Scan for the cell matching the given text and deliver its (x, y) coordinate at center. 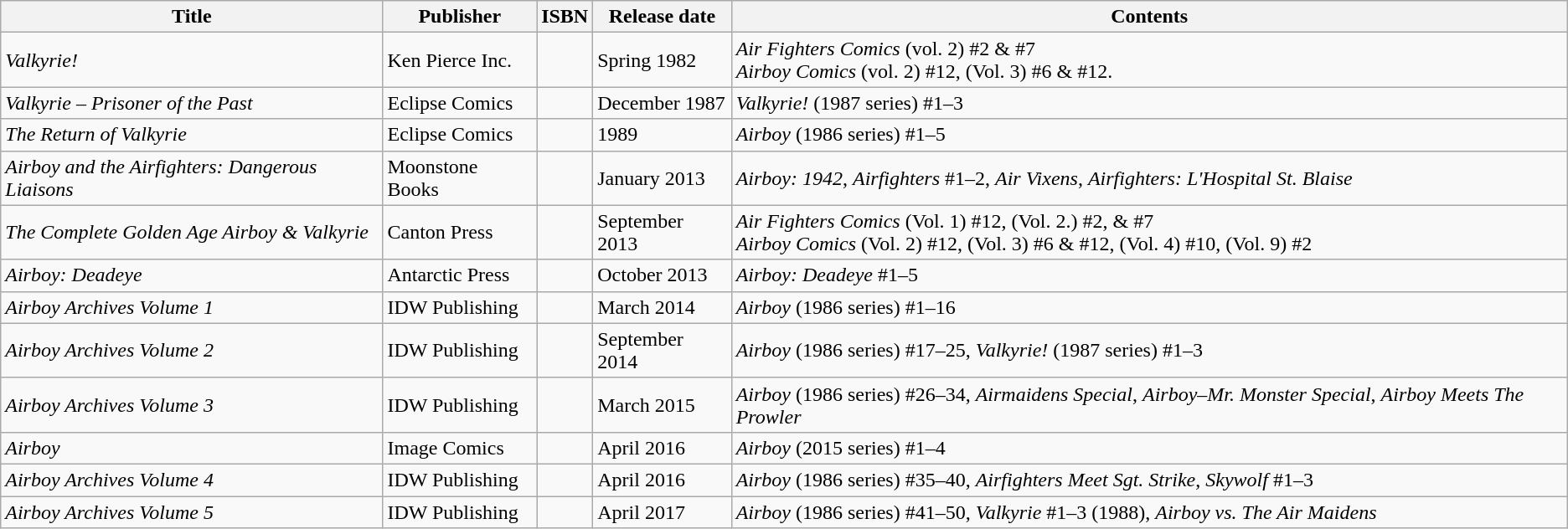
1989 (662, 135)
September 2013 (662, 233)
Publisher (460, 17)
December 1987 (662, 103)
Valkyrie! (192, 60)
March 2014 (662, 307)
ISBN (565, 17)
Antarctic Press (460, 275)
Airboy (1986 series) #1–16 (1149, 307)
April 2017 (662, 511)
Airboy (1986 series) #17–25, Valkyrie! (1987 series) #1–3 (1149, 350)
Airboy and the Airfighters: Dangerous Liaisons (192, 177)
Release date (662, 17)
October 2013 (662, 275)
Airboy: Deadeye (192, 275)
Canton Press (460, 233)
Airboy: Deadeye #1–5 (1149, 275)
Airboy (2015 series) #1–4 (1149, 448)
Spring 1982 (662, 60)
Airboy Archives Volume 1 (192, 307)
Airboy Archives Volume 2 (192, 350)
September 2014 (662, 350)
Contents (1149, 17)
Airboy (1986 series) #26–34, Airmaidens Special, Airboy–Mr. Monster Special, Airboy Meets The Prowler (1149, 405)
Valkyrie! (1987 series) #1–3 (1149, 103)
Airboy Archives Volume 4 (192, 480)
Title (192, 17)
January 2013 (662, 177)
Airboy (1986 series) #41–50, Valkyrie #1–3 (1988), Airboy vs. The Air Maidens (1149, 511)
Airboy (192, 448)
The Complete Golden Age Airboy & Valkyrie (192, 233)
Image Comics (460, 448)
Ken Pierce Inc. (460, 60)
March 2015 (662, 405)
Airboy Archives Volume 3 (192, 405)
The Return of Valkyrie (192, 135)
Air Fighters Comics (vol. 2) #2 & #7 Airboy Comics (vol. 2) #12, (Vol. 3) #6 & #12. (1149, 60)
Valkyrie – Prisoner of the Past (192, 103)
Airboy Archives Volume 5 (192, 511)
Airboy (1986 series) #1–5 (1149, 135)
Airboy: 1942, Airfighters #1–2, Air Vixens, Airfighters: L'Hospital St. Blaise (1149, 177)
Moonstone Books (460, 177)
Air Fighters Comics (Vol. 1) #12, (Vol. 2.) #2, & #7 Airboy Comics (Vol. 2) #12, (Vol. 3) #6 & #12, (Vol. 4) #10, (Vol. 9) #2 (1149, 233)
Airboy (1986 series) #35–40, Airfighters Meet Sgt. Strike, Skywolf #1–3 (1149, 480)
